Return [x, y] of the center of cell containing provided text 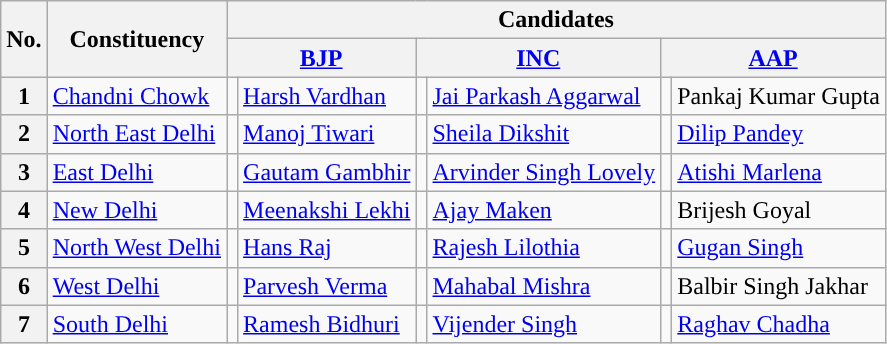
3 [24, 172]
Hans Raj [327, 248]
1 [24, 96]
BJP [320, 58]
East Delhi [136, 172]
New Delhi [136, 210]
West Delhi [136, 286]
Chandni Chowk [136, 96]
INC [538, 58]
Parvesh Verma [327, 286]
Pankaj Kumar Gupta [779, 96]
Ajay Maken [544, 210]
North East Delhi [136, 134]
Constituency [136, 39]
5 [24, 248]
7 [24, 324]
Gautam Gambhir [327, 172]
Manoj Tiwari [327, 134]
South Delhi [136, 324]
Atishi Marlena [779, 172]
Rajesh Lilothia [544, 248]
Dilip Pandey [779, 134]
Brijesh Goyal [779, 210]
Mahabal Mishra [544, 286]
Balbir Singh Jakhar [779, 286]
2 [24, 134]
Raghav Chadha [779, 324]
Arvinder Singh Lovely [544, 172]
6 [24, 286]
Jai Parkash Aggarwal [544, 96]
Sheila Dikshit [544, 134]
Candidates [556, 20]
4 [24, 210]
North West Delhi [136, 248]
Gugan Singh [779, 248]
Ramesh Bidhuri [327, 324]
AAP [774, 58]
No. [24, 39]
Harsh Vardhan [327, 96]
Vijender Singh [544, 324]
Meenakshi Lekhi [327, 210]
